Identify which cell holds the provided text, then report its (X, Y) central coordinate. 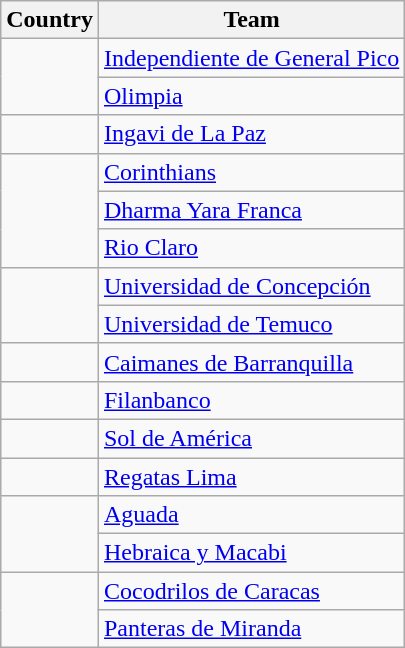
Sol de América (251, 438)
Rio Claro (251, 248)
Ingavi de La Paz (251, 134)
Olimpia (251, 96)
Panteras de Miranda (251, 629)
Regatas Lima (251, 477)
Caimanes de Barranquilla (251, 362)
Cocodrilos de Caracas (251, 591)
Hebraica y Macabi (251, 553)
Corinthians (251, 172)
Dharma Yara Franca (251, 210)
Team (251, 20)
Aguada (251, 515)
Filanbanco (251, 400)
Universidad de Temuco (251, 324)
Independiente de General Pico (251, 58)
Country (50, 20)
Universidad de Concepción (251, 286)
